Identify which cell holds the provided text, then report its (x, y) central coordinate. 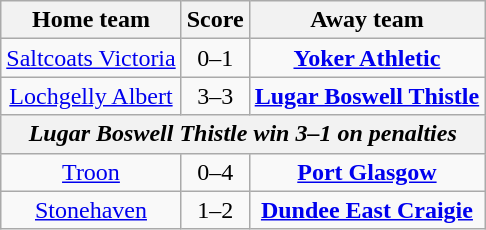
3–3 (215, 96)
Troon (91, 172)
0–1 (215, 58)
Saltcoats Victoria (91, 58)
1–2 (215, 210)
Lugar Boswell Thistle (367, 96)
Home team (91, 20)
Stonehaven (91, 210)
Lugar Boswell Thistle win 3–1 on penalties (243, 134)
Port Glasgow (367, 172)
Yoker Athletic (367, 58)
Away team (367, 20)
Dundee East Craigie (367, 210)
Lochgelly Albert (91, 96)
Score (215, 20)
0–4 (215, 172)
